Pinpoint the cell where the given text exists, returning its (x, y) midpoint coordinate. 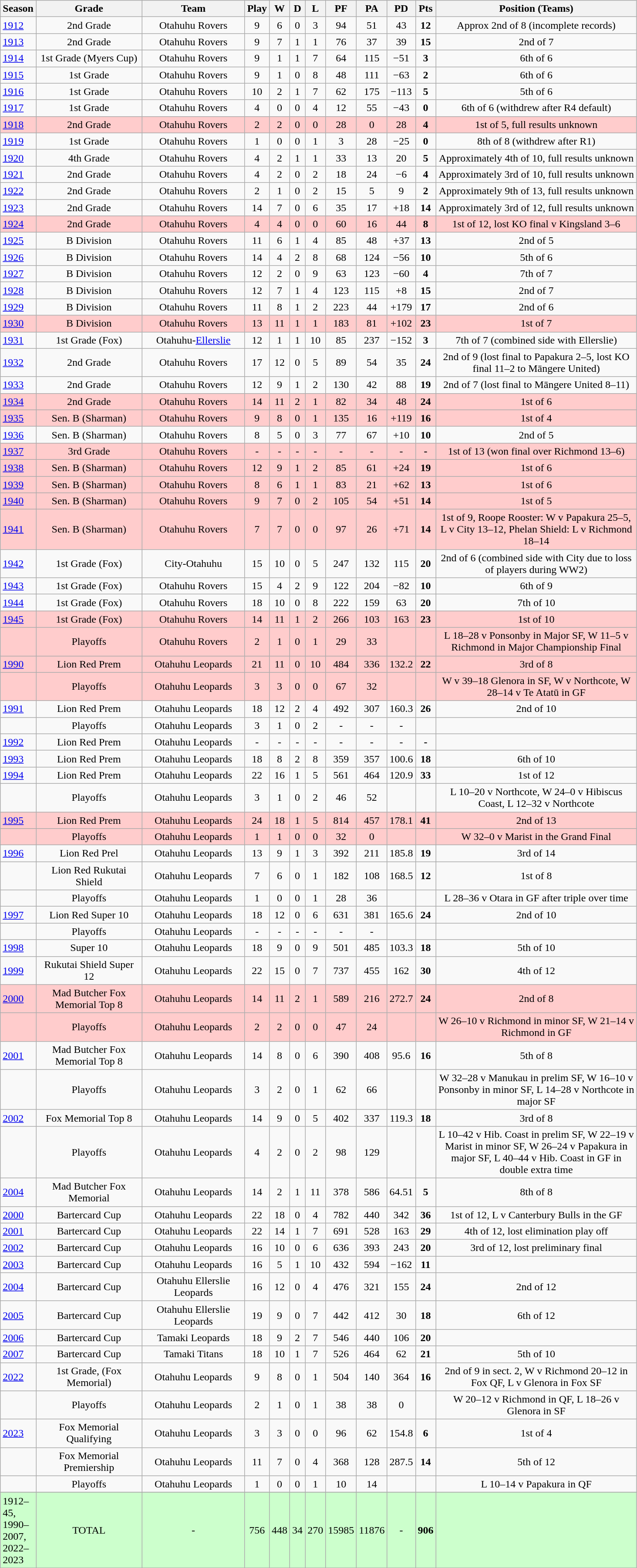
W 32–28 v Manukau in prelim SF, W 16–10 v Ponsonby in minor SF, L 14–28 v Northcote in major SF (536, 1089)
8th of 8 (withdrew after R1) (536, 141)
2022 (18, 1377)
1st of 12 (536, 775)
337 (372, 1118)
2003 (18, 1265)
2007 (18, 1354)
160.3 (401, 709)
1918 (18, 125)
PF (341, 9)
PA (372, 9)
2005 (18, 1315)
1933 (18, 385)
1920 (18, 158)
Team (193, 9)
501 (341, 948)
96 (341, 1433)
1916 (18, 91)
132.2 (401, 664)
−63 (401, 75)
130 (341, 385)
270 (315, 1530)
Pts (426, 9)
122 (341, 586)
1912–45, 1990–2007, 2022–2023 (18, 1530)
Play (257, 9)
W (280, 9)
60 (341, 224)
Fox Memorial Qualifying (89, 1433)
1st of 12, lost KO final v Kingsland 3–6 (536, 224)
W v 39–18 Glenora in SF, W v Northcote, W 28–14 v Te Atatū in GF (536, 686)
L 28–36 v Otara in GF after triple over time (536, 898)
756 (257, 1530)
L 10–20 v Northcote, W 24–0 v Hibiscus Coast, L 12–32 v Northcote (536, 798)
3rd of 12, lost preliminary final (536, 1248)
182 (341, 876)
6th of 6 (withdrew after R4 default) (536, 108)
6th of 12 (536, 1315)
94 (341, 25)
1925 (18, 241)
−6 (401, 174)
1917 (18, 108)
1935 (18, 418)
L 18–28 v Ponsonby in Major SF, W 11–5 v Richmond in Major Championship Final (536, 642)
37 (372, 42)
106 (401, 1338)
432 (341, 1265)
222 (341, 603)
2nd of 9 (lost final to Papakura 2–5, lost KO final 11–2 to Māngere United) (536, 362)
−25 (401, 141)
2nd of 6 (combined side with City due to loss of players during WW2) (536, 563)
1926 (18, 257)
95.6 (401, 1055)
120.9 (401, 775)
140 (372, 1377)
Approx 2nd of 8 (incomplete records) (536, 25)
Lion Red Prel (89, 853)
528 (372, 1231)
1932 (18, 362)
Rukutai Shield Super 12 (89, 970)
1993 (18, 759)
1944 (18, 603)
368 (341, 1461)
TOTAL (89, 1530)
Position (Teams) (536, 9)
402 (341, 1118)
594 (372, 1265)
307 (372, 709)
−56 (401, 257)
1st of 13 (won final over Richmond 13–6) (536, 451)
1921 (18, 174)
1938 (18, 468)
61 (372, 468)
457 (372, 820)
2nd of 13 (536, 820)
1943 (18, 586)
42 (372, 385)
1st of 10 (536, 619)
2006 (18, 1338)
1914 (18, 58)
6th of 9 (536, 586)
97 (341, 529)
+179 (401, 307)
135 (341, 418)
1st of 5 (536, 501)
412 (372, 1315)
1942 (18, 563)
4th Grade (89, 158)
154.8 (401, 1433)
1922 (18, 191)
546 (341, 1338)
L (315, 9)
266 (341, 619)
636 (341, 1248)
41 (426, 820)
1st of 5, full results unknown (536, 125)
43 (401, 25)
2nd of 6 (536, 307)
223 (341, 307)
476 (341, 1287)
168.5 (401, 876)
2nd of 7 (lost final to Māngere United 8–11) (536, 385)
1928 (18, 290)
586 (372, 1192)
105 (341, 501)
15985 (341, 1530)
76 (341, 42)
39 (401, 42)
52 (372, 798)
455 (372, 970)
1st of 12, L v Canterbury Bulls in the GF (536, 1214)
175 (372, 91)
83 (341, 485)
W 20–12 v Richmond in QF, L 18–26 v Glenora in SF (536, 1405)
1945 (18, 619)
+51 (401, 501)
243 (401, 1248)
119.3 (401, 1118)
7th of 7 (combined side with Ellerslie) (536, 340)
165.6 (401, 915)
390 (341, 1055)
504 (341, 1377)
1941 (18, 529)
1936 (18, 435)
129 (372, 1152)
162 (401, 970)
1919 (18, 141)
1930 (18, 324)
+71 (401, 529)
1998 (18, 948)
Lion Red Rukutai Shield (89, 876)
47 (341, 1027)
89 (341, 362)
+119 (401, 418)
+10 (401, 435)
111 (372, 75)
82 (341, 401)
64.51 (401, 1192)
−113 (401, 91)
68 (341, 257)
484 (341, 664)
216 (372, 999)
Otahuhu-Ellerslie (193, 340)
442 (341, 1315)
−60 (401, 274)
L 10–42 v Hib. Coast in prelim SF, W 22–19 v Marist in minor SF, W 26–24 v Papakura in major SF, L 40–44 v Hib. Coast in GF in double extra time (536, 1152)
3rd Grade (89, 451)
132 (372, 563)
287.5 (401, 1461)
378 (341, 1192)
7th of 7 (536, 274)
448 (280, 1530)
Grade (89, 9)
1992 (18, 742)
+8 (401, 290)
211 (372, 853)
−152 (401, 340)
1927 (18, 274)
Tamaki Leopards (193, 1338)
178.1 (401, 820)
6th of 10 (536, 759)
485 (372, 948)
1924 (18, 224)
1934 (18, 401)
Fox Memorial Premiership (89, 1461)
159 (372, 603)
Mad Butcher Fox Memorial (89, 1192)
631 (341, 915)
737 (341, 970)
1997 (18, 915)
Fox Memorial Top 8 (89, 1118)
5th of 12 (536, 1461)
100.6 (401, 759)
1912 (18, 25)
4th of 12, lost elimination play off (536, 1231)
W 26–10 v Richmond in minor SF, W 21–14 v Richmond in GF (536, 1027)
561 (341, 775)
1937 (18, 451)
782 (341, 1214)
185.8 (401, 853)
11876 (372, 1530)
2023 (18, 1433)
City-Otahuhu (193, 563)
342 (401, 1214)
77 (341, 435)
2nd of 8 (536, 999)
−51 (401, 58)
1st of 7 (536, 324)
1940 (18, 501)
526 (341, 1354)
408 (372, 1055)
−162 (401, 1265)
4th of 12 (536, 970)
589 (341, 999)
357 (372, 759)
−43 (401, 108)
103.3 (401, 948)
98 (341, 1152)
237 (372, 340)
1st Grade (Myers Cup) (89, 58)
+102 (401, 324)
1939 (18, 485)
1991 (18, 709)
1915 (18, 75)
D (298, 9)
1913 (18, 42)
PD (401, 9)
247 (341, 563)
691 (341, 1231)
204 (372, 586)
183 (341, 324)
1st Grade, (Fox Memorial) (89, 1377)
359 (341, 759)
−82 (401, 586)
W 32–0 v Marist in the Grand Final (536, 837)
46 (341, 798)
1929 (18, 307)
1994 (18, 775)
L 10–14 v Papakura in QF (536, 1484)
1996 (18, 853)
Tamaki Titans (193, 1354)
Approximately 9th of 13, full results unknown (536, 191)
+18 (401, 208)
64 (341, 58)
Approximately 3rd of 10, full results unknown (536, 174)
7th of 10 (536, 603)
272.7 (401, 999)
+62 (401, 485)
88 (401, 385)
Lion Red Super 10 (89, 915)
814 (341, 820)
336 (372, 664)
+37 (401, 241)
51 (372, 25)
3rd of 14 (536, 853)
124 (372, 257)
8th of 8 (536, 1192)
906 (426, 1530)
Approximately 4th of 10, full results unknown (536, 158)
1999 (18, 970)
Super 10 (89, 948)
1st of 8 (536, 876)
1931 (18, 340)
155 (401, 1287)
55 (372, 108)
1923 (18, 208)
5th of 8 (536, 1055)
1st of 9, Roope Rooster: W v Papakura 25–5, L v City 13–12, Phelan Shield: L v Richmond 18–14 (536, 529)
381 (372, 915)
108 (372, 876)
392 (341, 853)
492 (341, 709)
+24 (401, 468)
1990 (18, 664)
103 (372, 619)
393 (372, 1248)
2nd of 9 in sect. 2, W v Richmond 20–12 in Fox QF, L v Glenora in Fox SF (536, 1377)
128 (372, 1461)
321 (372, 1287)
Season (18, 9)
2nd of 12 (536, 1287)
Approximately 3rd of 12, full results unknown (536, 208)
81 (372, 324)
364 (401, 1377)
66 (372, 1089)
1995 (18, 820)
